For the text-containing cell, return its midpoint in (x, y) coordinate format. 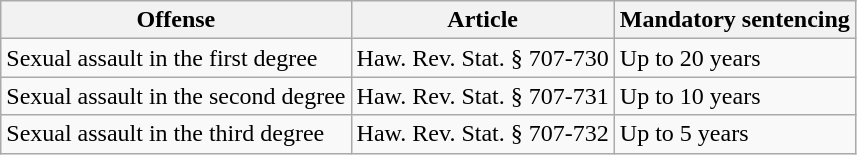
Article (482, 20)
Haw. Rev. Stat. § 707-732 (482, 134)
Haw. Rev. Stat. § 707-731 (482, 96)
Sexual assault in the third degree (176, 134)
Up to 5 years (734, 134)
Offense (176, 20)
Up to 10 years (734, 96)
Sexual assault in the second degree (176, 96)
Sexual assault in the first degree (176, 58)
Mandatory sentencing (734, 20)
Up to 20 years (734, 58)
Haw. Rev. Stat. § 707-730 (482, 58)
